Determine the (X, Y) coordinate at the center of the cell enclosing the given text.  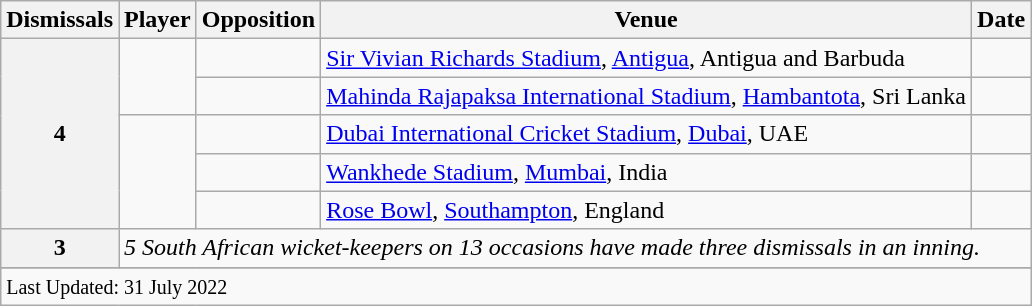
Last Updated: 31 July 2022 (516, 286)
Venue (646, 20)
3 (60, 248)
4 (60, 134)
Sir Vivian Richards Stadium, Antigua, Antigua and Barbuda (646, 58)
Opposition (258, 20)
Player (157, 20)
5 South African wicket-keepers on 13 occasions have made three dismissals in an inning. (574, 248)
Date (1002, 20)
Wankhede Stadium, Mumbai, India (646, 172)
Dismissals (60, 20)
Mahinda Rajapaksa International Stadium, Hambantota, Sri Lanka (646, 96)
Rose Bowl, Southampton, England (646, 210)
Dubai International Cricket Stadium, Dubai, UAE (646, 134)
